Return the [X, Y] coordinate for the center point of the cell that contains the specified text.  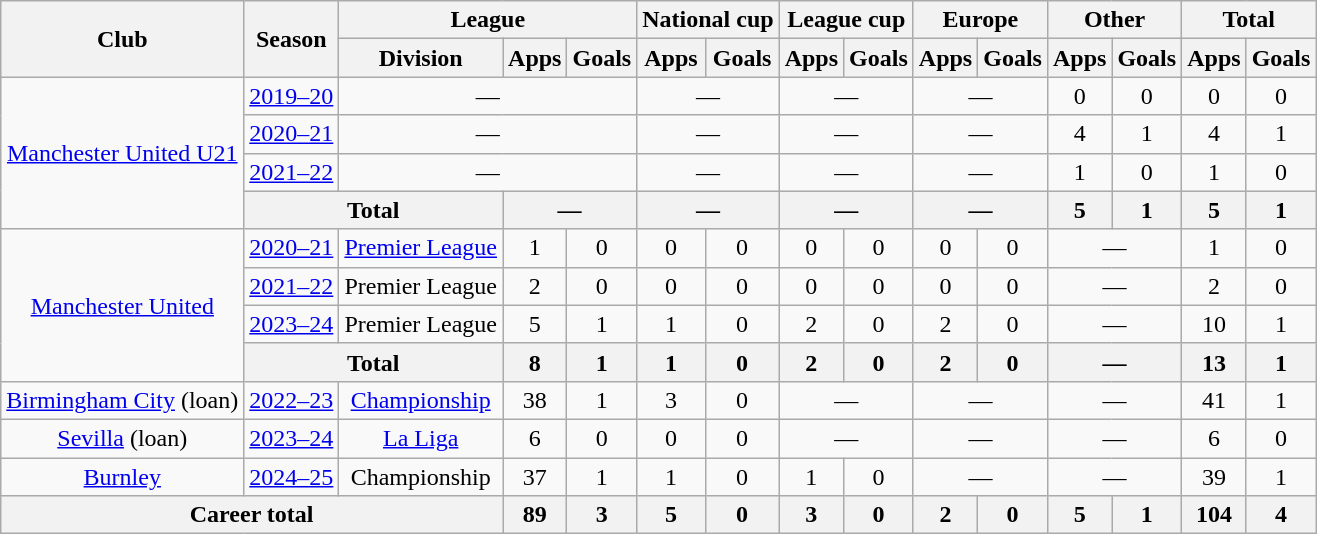
8 [535, 362]
2024–25 [292, 477]
2022–23 [292, 400]
League cup [846, 20]
2019–20 [292, 96]
Manchester United U21 [122, 153]
Other [1114, 20]
League [488, 20]
La Liga [421, 438]
Career total [252, 515]
38 [535, 400]
Sevilla (loan) [122, 438]
Club [122, 39]
National cup [708, 20]
Birmingham City (loan) [122, 400]
Season [292, 39]
41 [1214, 400]
89 [535, 515]
10 [1214, 324]
Burnley [122, 477]
37 [535, 477]
Division [421, 58]
39 [1214, 477]
104 [1214, 515]
Manchester United [122, 305]
13 [1214, 362]
Europe [980, 20]
